Determine the [x, y] coordinate at the center of the cell enclosing the given text.  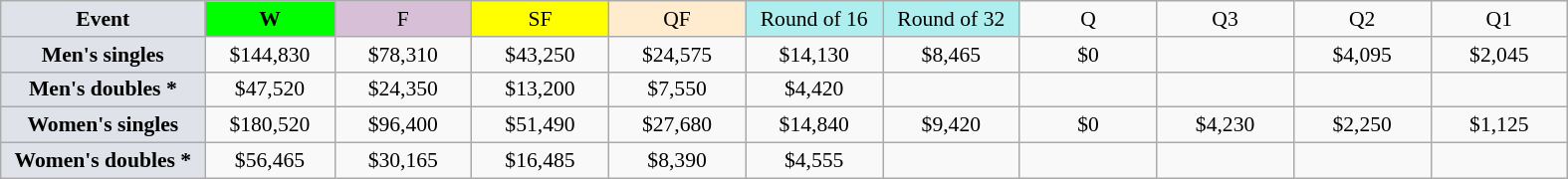
$1,125 [1499, 125]
$16,485 [541, 161]
$8,465 [951, 55]
Women's singles [104, 125]
Q [1088, 19]
$4,095 [1362, 55]
$13,200 [541, 89]
$56,465 [270, 161]
Q3 [1226, 19]
$51,490 [541, 125]
Round of 16 [814, 19]
$47,520 [270, 89]
$2,045 [1499, 55]
$8,390 [677, 161]
Q2 [1362, 19]
$4,555 [814, 161]
$43,250 [541, 55]
$78,310 [403, 55]
$24,350 [403, 89]
$96,400 [403, 125]
$27,680 [677, 125]
$9,420 [951, 125]
Event [104, 19]
Women's doubles * [104, 161]
$2,250 [1362, 125]
$180,520 [270, 125]
Q1 [1499, 19]
$7,550 [677, 89]
$144,830 [270, 55]
W [270, 19]
Round of 32 [951, 19]
Men's doubles * [104, 89]
$14,130 [814, 55]
Men's singles [104, 55]
$24,575 [677, 55]
$4,230 [1226, 125]
F [403, 19]
$14,840 [814, 125]
QF [677, 19]
$4,420 [814, 89]
SF [541, 19]
$30,165 [403, 161]
